Extract the [X, Y] coordinate from the center of the cell holding the provided text.  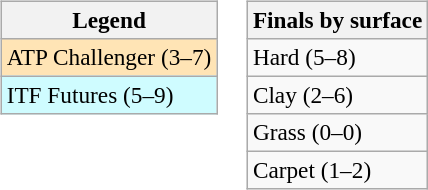
Carpet (1–2) [337, 171]
Grass (0–0) [337, 133]
ITF Futures (5–9) [108, 95]
Hard (5–8) [337, 57]
Legend [108, 20]
Clay (2–6) [337, 95]
ATP Challenger (3–7) [108, 57]
Finals by surface [337, 20]
